Pinpoint the cell where the given text exists, returning its (X, Y) midpoint coordinate. 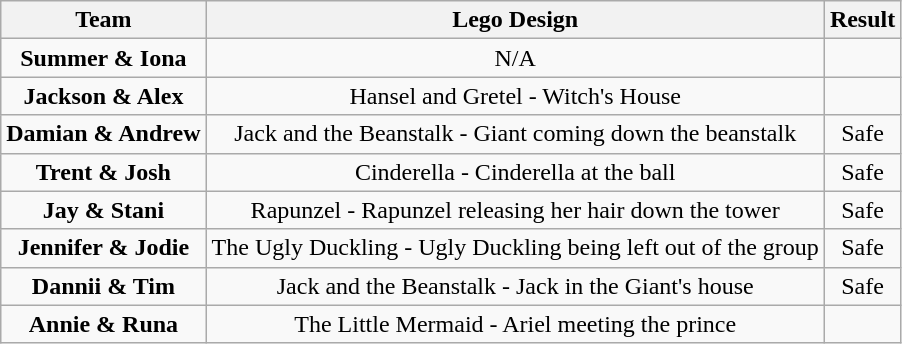
Annie & Runa (104, 324)
Dannii & Tim (104, 286)
Jack and the Beanstalk - Giant coming down the beanstalk (515, 134)
Lego Design (515, 20)
Damian & Andrew (104, 134)
The Little Mermaid - Ariel meeting the prince (515, 324)
Jackson & Alex (104, 96)
The Ugly Duckling - Ugly Duckling being left out of the group (515, 248)
Cinderella - Cinderella at the ball (515, 172)
Jack and the Beanstalk - Jack in the Giant's house (515, 286)
Hansel and Gretel - Witch's House (515, 96)
Team (104, 20)
Jennifer & Jodie (104, 248)
N/A (515, 58)
Result (862, 20)
Summer & Iona (104, 58)
Jay & Stani (104, 210)
Rapunzel - Rapunzel releasing her hair down the tower (515, 210)
Trent & Josh (104, 172)
